Return (x, y) of the center of cell containing provided text 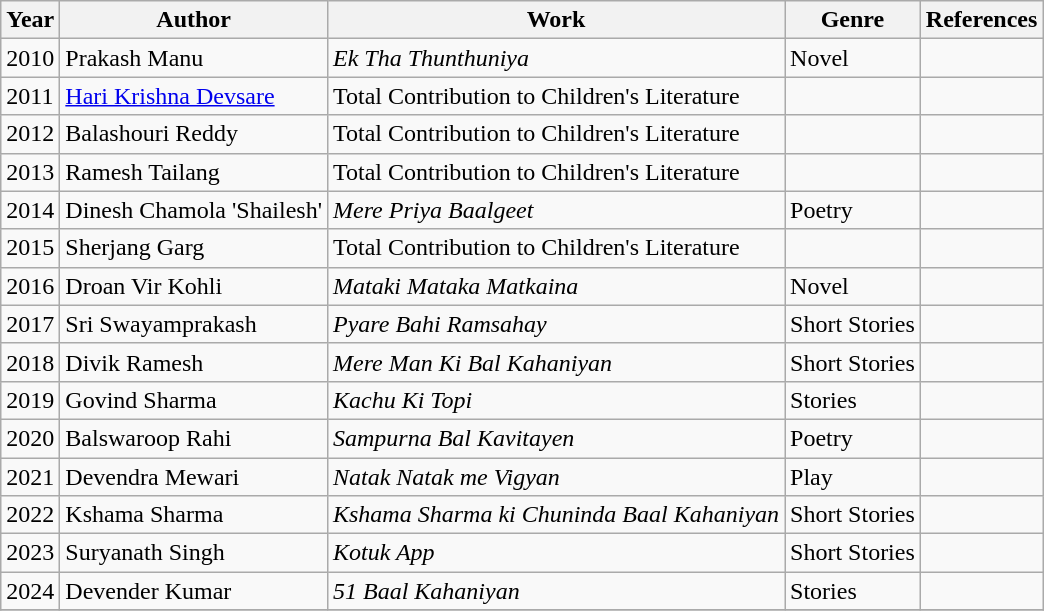
2010 (30, 58)
2015 (30, 248)
Hari Krishna Devsare (194, 96)
2011 (30, 96)
Mere Priya Baalgeet (556, 210)
2016 (30, 286)
Kshama Sharma (194, 515)
Pyare Bahi Ramsahay (556, 324)
2021 (30, 477)
Sri Swayamprakash (194, 324)
Govind Sharma (194, 400)
Mataki Mataka Matkaina (556, 286)
Ek Tha Thunthuniya (556, 58)
51 Baal Kahaniyan (556, 591)
2018 (30, 362)
Droan Vir Kohli (194, 286)
Genre (853, 20)
Sherjang Garg (194, 248)
2014 (30, 210)
Kshama Sharma ki Chuninda Baal Kahaniyan (556, 515)
2023 (30, 553)
2022 (30, 515)
Kotuk App (556, 553)
2017 (30, 324)
Author (194, 20)
Divik Ramesh (194, 362)
Year (30, 20)
Balswaroop Rahi (194, 438)
Kachu Ki Topi (556, 400)
Natak Natak me Vigyan (556, 477)
2024 (30, 591)
References (982, 20)
Ramesh Tailang (194, 172)
Suryanath Singh (194, 553)
Devender Kumar (194, 591)
2012 (30, 134)
Mere Man Ki Bal Kahaniyan (556, 362)
Balashouri Reddy (194, 134)
2013 (30, 172)
Devendra Mewari (194, 477)
2020 (30, 438)
Work (556, 20)
2019 (30, 400)
Sampurna Bal Kavitayen (556, 438)
Play (853, 477)
Dinesh Chamola 'Shailesh' (194, 210)
Prakash Manu (194, 58)
